Identify which cell holds the provided text, then report its [x, y] central coordinate. 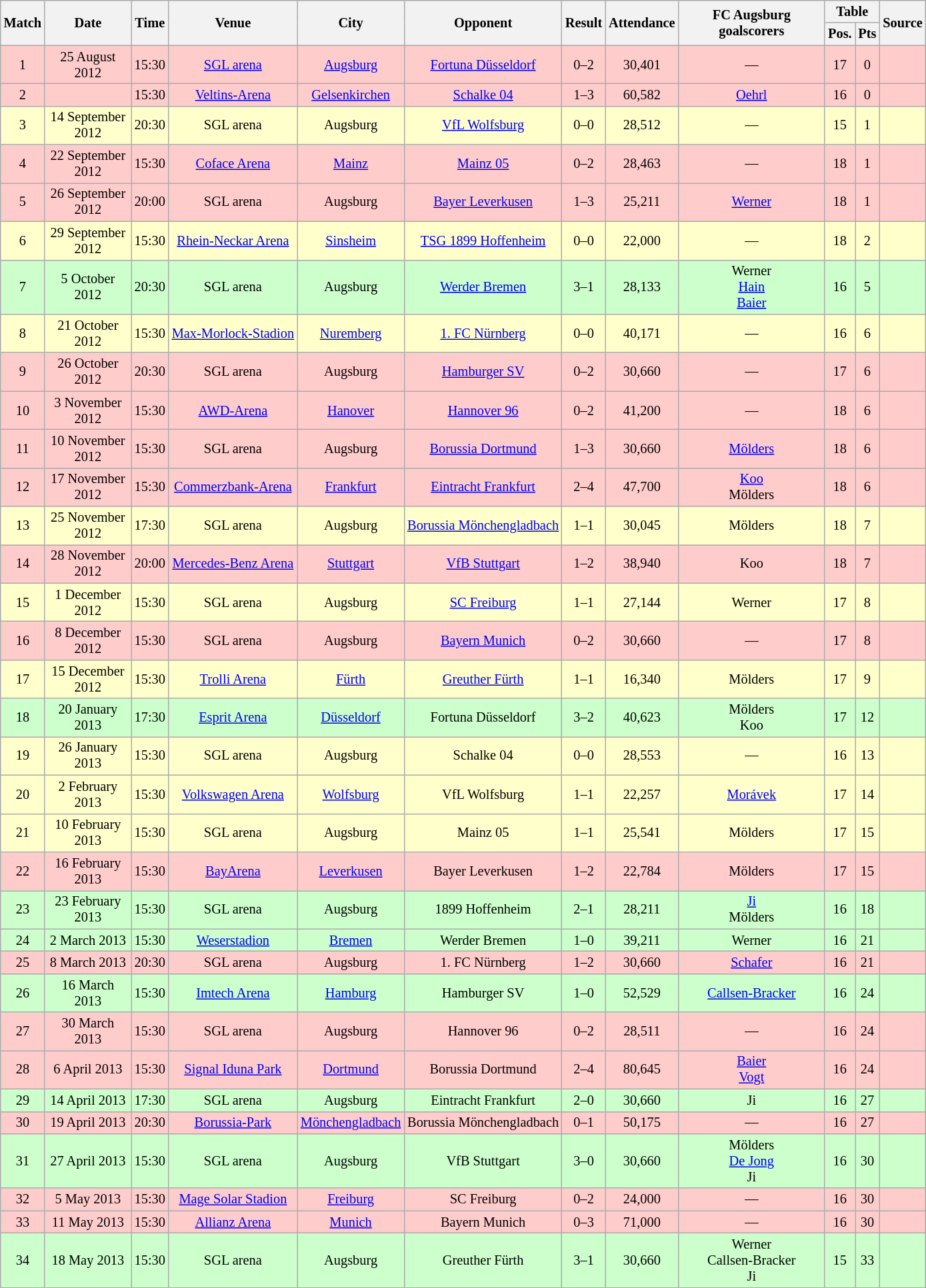
80,645 [641, 1069]
Rhein-Neckar Arena [233, 241]
52,529 [641, 993]
0–3 [584, 1222]
Mercedes-Benz Arena [233, 564]
40,623 [641, 718]
Sinsheim [351, 241]
3 November 2012 [88, 410]
Frankfurt [351, 487]
29 September 2012 [88, 241]
47,700 [641, 487]
Mainz [351, 164]
Baier Vogt [751, 1069]
41,200 [641, 410]
Result [584, 23]
Max-Morlock-Stadion [233, 333]
29 [23, 1100]
Table [852, 11]
25 [23, 962]
Koo Mölders [751, 487]
Mölders De Jong Ji [751, 1161]
28 [23, 1069]
Time [150, 23]
30,401 [641, 65]
Oehrl [751, 95]
28 November 2012 [88, 564]
Mage Solar Stadion [233, 1199]
28,463 [641, 164]
Imtech Arena [233, 993]
16,340 [641, 679]
20 January 2013 [88, 718]
39,211 [641, 940]
Signal Iduna Park [233, 1069]
71,000 [641, 1222]
24,000 [641, 1199]
Trolli Arena [233, 679]
Veltins-Arena [233, 95]
Mölders Koo [751, 718]
30,045 [641, 526]
17 November 2012 [88, 487]
28,211 [641, 910]
34 [23, 1260]
Düsseldorf [351, 718]
28,133 [641, 287]
8 December 2012 [88, 640]
6 April 2013 [88, 1069]
5 October 2012 [88, 287]
22 September 2012 [88, 164]
Pts [867, 34]
4 [23, 164]
Dortmund [351, 1069]
Esprit Arena [233, 718]
Commerzbank-Arena [233, 487]
2 February 2013 [88, 794]
26 January 2013 [88, 756]
31 [23, 1161]
15 December 2012 [88, 679]
10 [23, 410]
Freiburg [351, 1199]
Gelsenkirchen [351, 95]
0–1 [584, 1123]
Callsen-Bracker [751, 993]
1 December 2012 [88, 602]
25 November 2012 [88, 526]
Borussia-Park [233, 1123]
Hamburg [351, 993]
30 March 2013 [88, 1031]
28,512 [641, 125]
Fürth [351, 679]
25 August 2012 [88, 65]
27,144 [641, 602]
27 April 2013 [88, 1161]
23 [23, 910]
3–2 [584, 718]
10 November 2012 [88, 448]
City [351, 23]
38,940 [641, 564]
14 April 2013 [88, 1100]
10 February 2013 [88, 833]
Source [903, 23]
1899 Hoffenheim [483, 910]
Stuttgart [351, 564]
22,784 [641, 871]
Bremen [351, 940]
Werner Callsen-Bracker Ji [751, 1260]
3 [23, 125]
20 [23, 794]
Hanover [351, 410]
60,582 [641, 95]
Ji Mölders [751, 910]
Coface Arena [233, 164]
25,541 [641, 833]
Allianz Arena [233, 1222]
25,211 [641, 202]
Koo [751, 564]
26 [23, 993]
19 April 2013 [88, 1123]
2 March 2013 [88, 940]
Morávek [751, 794]
Werner Hain Baier [751, 287]
Ji [751, 1100]
2–1 [584, 910]
28,511 [641, 1031]
Date [88, 23]
19 [23, 756]
32 [23, 1199]
50,175 [641, 1123]
14 September 2012 [88, 125]
BayArena [233, 871]
Volkswagen Arena [233, 794]
Nuremberg [351, 333]
Mönchengladbach [351, 1123]
11 [23, 448]
Leverkusen [351, 871]
Venue [233, 23]
3–0 [584, 1161]
AWD-Arena [233, 410]
Match [23, 23]
Pos. [840, 34]
Attendance [641, 23]
Schafer [751, 962]
26 September 2012 [88, 202]
11 May 2013 [88, 1222]
26 October 2012 [88, 372]
40,171 [641, 333]
23 February 2013 [88, 910]
16 February 2013 [88, 871]
21 October 2012 [88, 333]
Weserstadion [233, 940]
22 [23, 871]
28,553 [641, 756]
FC Augsburg goalscorers [751, 23]
Wolfsburg [351, 794]
8 March 2013 [88, 962]
Munich [351, 1222]
22,000 [641, 241]
18 May 2013 [88, 1260]
16 March 2013 [88, 993]
5 May 2013 [88, 1199]
TSG 1899 Hoffenheim [483, 241]
Opponent [483, 23]
2–0 [584, 1100]
22,257 [641, 794]
